Determine the (x, y) coordinate at the center of the cell enclosing the given text.  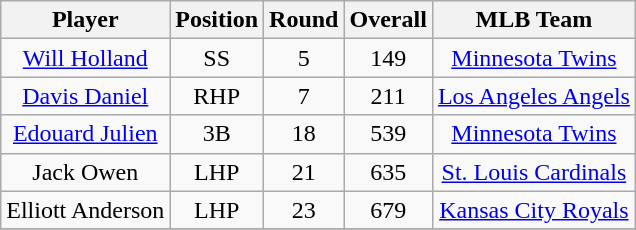
SS (217, 58)
23 (304, 210)
Davis Daniel (86, 96)
211 (388, 96)
5 (304, 58)
3B (217, 134)
635 (388, 172)
Player (86, 20)
Elliott Anderson (86, 210)
18 (304, 134)
Will Holland (86, 58)
Edouard Julien (86, 134)
Overall (388, 20)
MLB Team (534, 20)
RHP (217, 96)
539 (388, 134)
St. Louis Cardinals (534, 172)
Kansas City Royals (534, 210)
149 (388, 58)
Jack Owen (86, 172)
21 (304, 172)
Los Angeles Angels (534, 96)
679 (388, 210)
Position (217, 20)
Round (304, 20)
7 (304, 96)
